Determine the [x, y] coordinate at the center of the cell enclosing the given text.  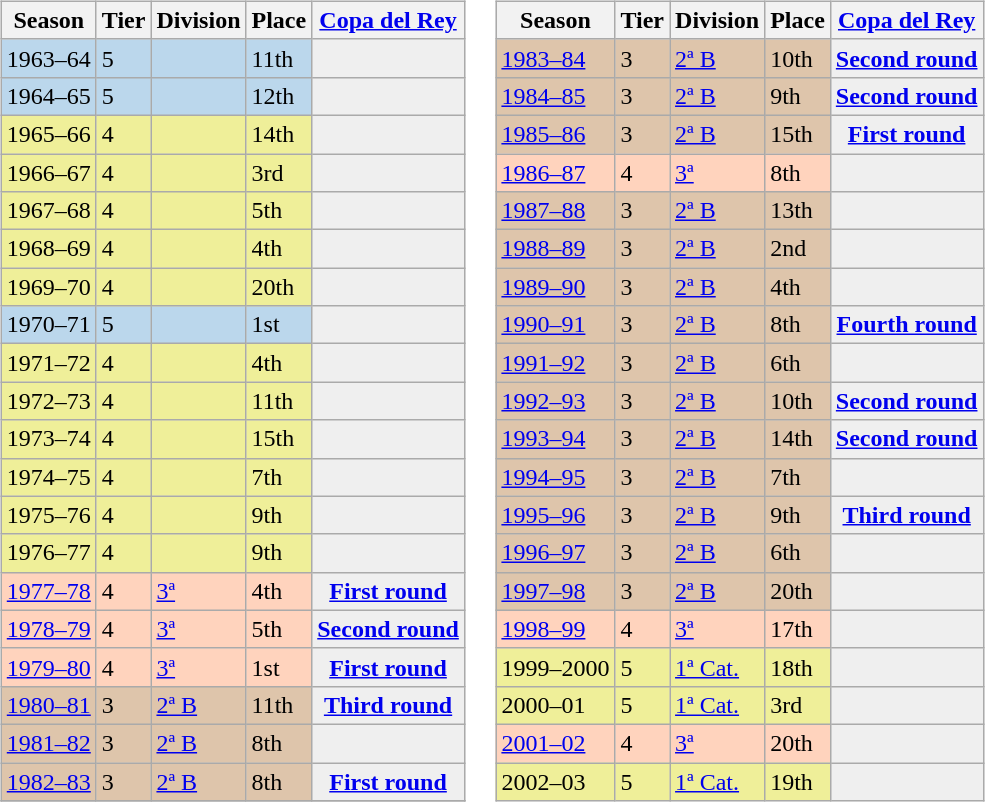
1994–95 [556, 477]
1970–71 [48, 325]
1964–65 [48, 96]
12th [279, 96]
1963–64 [48, 58]
1980–81 [48, 705]
1979–80 [48, 667]
1992–93 [556, 401]
1997–98 [556, 591]
1993–94 [556, 439]
1986–87 [556, 173]
1991–92 [556, 363]
1973–74 [48, 439]
2nd [798, 249]
17th [798, 629]
1969–70 [48, 287]
1971–72 [48, 363]
2001–02 [556, 743]
1990–91 [556, 325]
19th [798, 781]
18th [798, 667]
1976–77 [48, 553]
1988–89 [556, 249]
1989–90 [556, 287]
1987–88 [556, 211]
1972–73 [48, 401]
13th [798, 211]
1975–76 [48, 515]
1981–82 [48, 743]
1977–78 [48, 591]
1996–97 [556, 553]
1999–2000 [556, 667]
1965–66 [48, 134]
1968–69 [48, 249]
1998–99 [556, 629]
1982–83 [48, 781]
Fourth round [906, 325]
1974–75 [48, 477]
1983–84 [556, 58]
1985–86 [556, 134]
1978–79 [48, 629]
2002–03 [556, 781]
1966–67 [48, 173]
2000–01 [556, 705]
1995–96 [556, 515]
1984–85 [556, 96]
1967–68 [48, 211]
